Return the (X, Y) coordinate for the center point of the cell that contains the specified text.  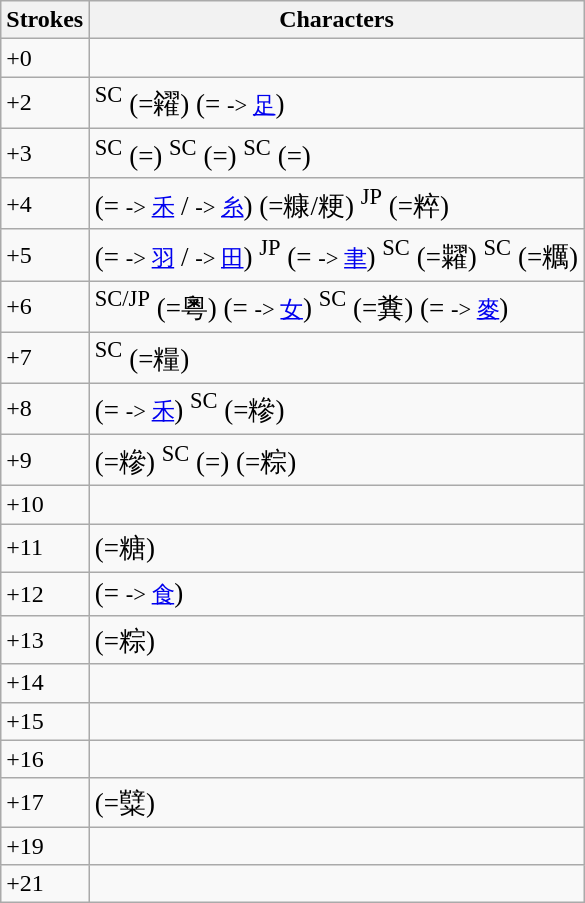
+15 (45, 721)
Strokes (45, 20)
+8 (45, 408)
(=糝) SC (=) (=粽) (337, 460)
+5 (45, 254)
+9 (45, 460)
(=糖) (337, 548)
+0 (45, 58)
(=糱) (337, 802)
SC (=糧) (337, 358)
+21 (45, 884)
(= -> 禾 / -> 糸) (=糠/粳) JP (=粹) (337, 204)
(=粽) (337, 640)
+2 (45, 102)
+13 (45, 640)
+16 (45, 759)
+17 (45, 802)
(= -> 食) (337, 594)
+14 (45, 683)
(= -> 羽 / -> 田) JP (= -> 聿) SC (=糶) SC (=糲) (337, 254)
+10 (45, 505)
+11 (45, 548)
+7 (45, 358)
SC/JP (=粵) (= -> 女) SC (=糞) (= -> 麥) (337, 306)
(= -> 禾) SC (=糝) (337, 408)
SC (=) SC (=) SC (=) (337, 153)
+3 (45, 153)
+19 (45, 845)
+6 (45, 306)
SC (=糴) (= -> 足) (337, 102)
Characters (337, 20)
+4 (45, 204)
+12 (45, 594)
